Search for the cell housing the specified text and yield its [X, Y] center coordinate. 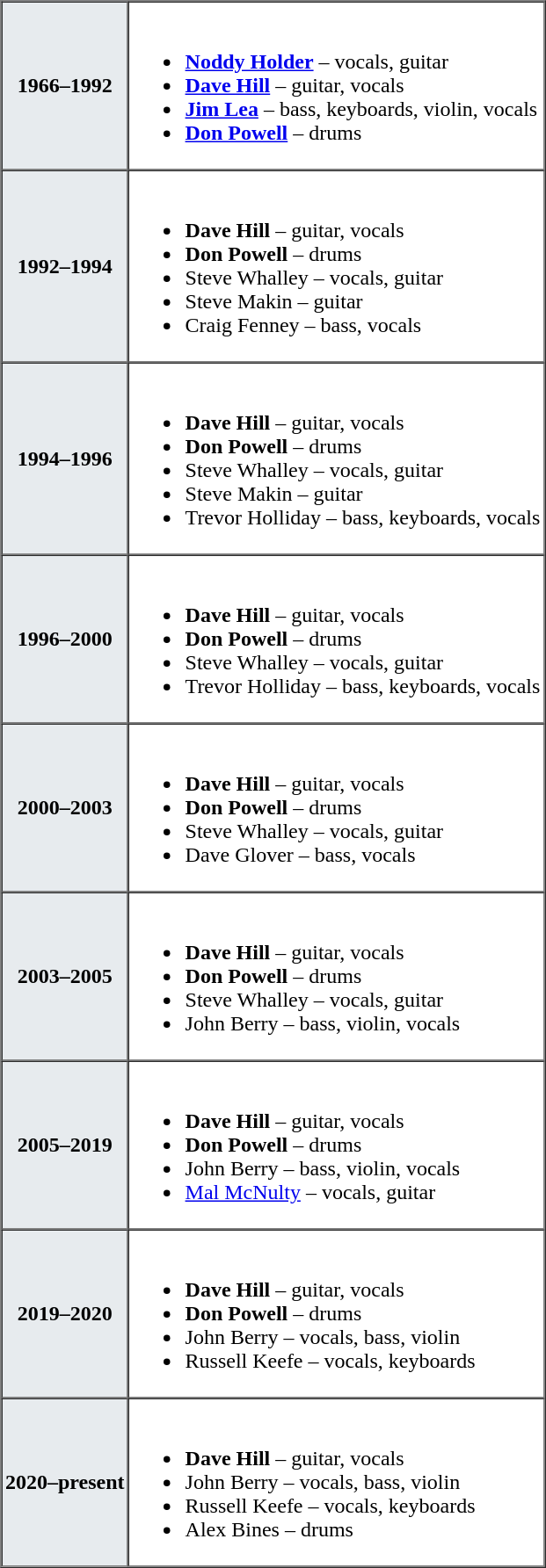
Dave Hill – guitar, vocalsDon Powell – drumsSteve Whalley – vocals, guitarDave Glover – bass, vocals [336, 808]
2020–present [65, 1483]
Dave Hill – guitar, vocalsDon Powell – drumsJohn Berry – bass, violin, vocalsMal McNulty – vocals, guitar [336, 1145]
2003–2005 [65, 977]
2005–2019 [65, 1145]
1994–1996 [65, 459]
2019–2020 [65, 1314]
Noddy Holder – vocals, guitarDave Hill – guitar, vocalsJim Lea – bass, keyboards, violin, vocalsDon Powell – drums [336, 86]
Dave Hill – guitar, vocalsDon Powell – drumsSteve Whalley – vocals, guitarSteve Makin – guitarTrevor Holliday – bass, keyboards, vocals [336, 459]
Dave Hill – guitar, vocalsJohn Berry – vocals, bass, violinRussell Keefe – vocals, keyboardsAlex Bines – drums [336, 1483]
1992–1994 [65, 267]
Dave Hill – guitar, vocalsDon Powell – drumsJohn Berry – vocals, bass, violinRussell Keefe – vocals, keyboards [336, 1314]
Dave Hill – guitar, vocalsDon Powell – drumsSteve Whalley – vocals, guitarSteve Makin – guitarCraig Fenney – bass, vocals [336, 267]
1996–2000 [65, 639]
2000–2003 [65, 808]
1966–1992 [65, 86]
Dave Hill – guitar, vocalsDon Powell – drumsSteve Whalley – vocals, guitarTrevor Holliday – bass, keyboards, vocals [336, 639]
Dave Hill – guitar, vocalsDon Powell – drumsSteve Whalley – vocals, guitarJohn Berry – bass, violin, vocals [336, 977]
